For the text-containing cell, return its midpoint in [X, Y] coordinate format. 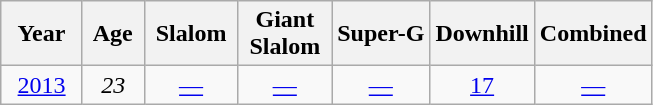
Slalom [191, 34]
2013 [42, 85]
23 [113, 85]
Giant Slalom [285, 34]
Combined [593, 34]
Super-G [381, 34]
17 [482, 85]
Downhill [482, 34]
Age [113, 34]
Year [42, 34]
